Identify which cell holds the provided text, then report its [x, y] central coordinate. 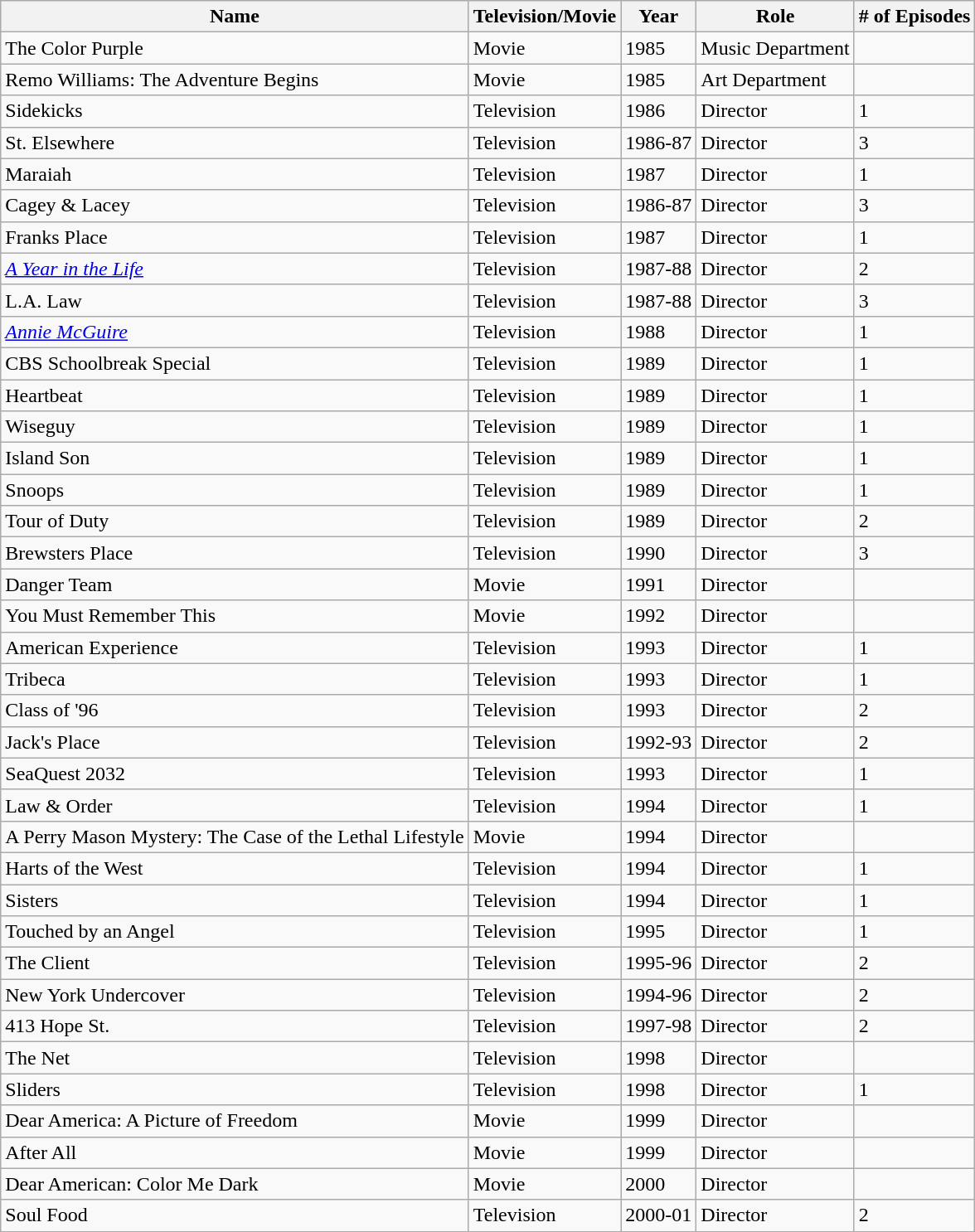
The Client [235, 963]
Role [775, 17]
# of Episodes [914, 17]
1994-96 [658, 995]
1995-96 [658, 963]
You Must Remember This [235, 616]
Snoops [235, 490]
Tour of Duty [235, 521]
Soul Food [235, 1215]
Annie McGuire [235, 332]
Music Department [775, 48]
1990 [658, 553]
Cagey & Lacey [235, 206]
1988 [658, 332]
A Year in the Life [235, 269]
Art Department [775, 80]
The Color Purple [235, 48]
New York Undercover [235, 995]
L.A. Law [235, 300]
Touched by an Angel [235, 932]
The Net [235, 1058]
Wiseguy [235, 427]
Remo Williams: The Adventure Begins [235, 80]
2000-01 [658, 1215]
Island Son [235, 458]
Television/Movie [545, 17]
Heartbeat [235, 395]
Danger Team [235, 584]
1992 [658, 616]
CBS Schoolbreak Special [235, 363]
1986 [658, 111]
Jack's Place [235, 742]
1995 [658, 932]
SeaQuest 2032 [235, 774]
Brewsters Place [235, 553]
American Experience [235, 648]
Harts of the West [235, 868]
1991 [658, 584]
St. Elsewhere [235, 143]
Franks Place [235, 237]
Maraiah [235, 174]
A Perry Mason Mystery: The Case of the Lethal Lifestyle [235, 837]
2000 [658, 1184]
Dear America: A Picture of Freedom [235, 1121]
1997-98 [658, 1026]
413 Hope St. [235, 1026]
Sidekicks [235, 111]
Tribeca [235, 679]
Law & Order [235, 805]
After All [235, 1152]
Dear American: Color Me Dark [235, 1184]
Sliders [235, 1089]
Name [235, 17]
Class of '96 [235, 711]
Sisters [235, 900]
1992-93 [658, 742]
Year [658, 17]
